From the cell containing the given text, extract its center point as (X, Y) coordinate. 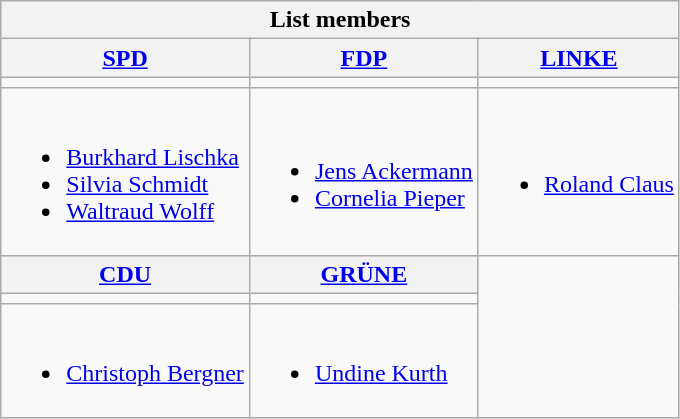
Christoph Bergner (126, 360)
Jens AckermannCornelia Pieper (364, 172)
LINKE (578, 58)
SPD (126, 58)
Undine Kurth (364, 360)
Roland Claus (578, 172)
List members (340, 20)
Burkhard LischkaSilvia SchmidtWaltraud Wolff (126, 172)
CDU (126, 274)
FDP (364, 58)
GRÜNE (364, 274)
